Output the (x, y) coordinate of the center of the cell containing the given text.  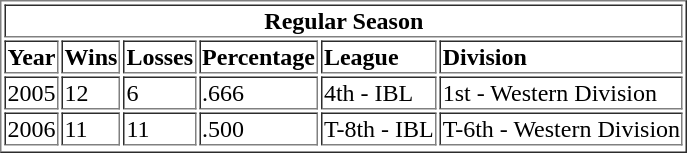
T-8th - IBL (379, 128)
Losses (160, 56)
6 (160, 92)
Division (562, 56)
Percentage (258, 56)
2006 (31, 128)
1st - Western Division (562, 92)
4th - IBL (379, 92)
League (379, 56)
Regular Season (344, 20)
Wins (92, 56)
Year (31, 56)
.666 (258, 92)
2005 (31, 92)
.500 (258, 128)
T-6th - Western Division (562, 128)
12 (92, 92)
